Pinpoint the cell where the given text exists, returning its (x, y) midpoint coordinate. 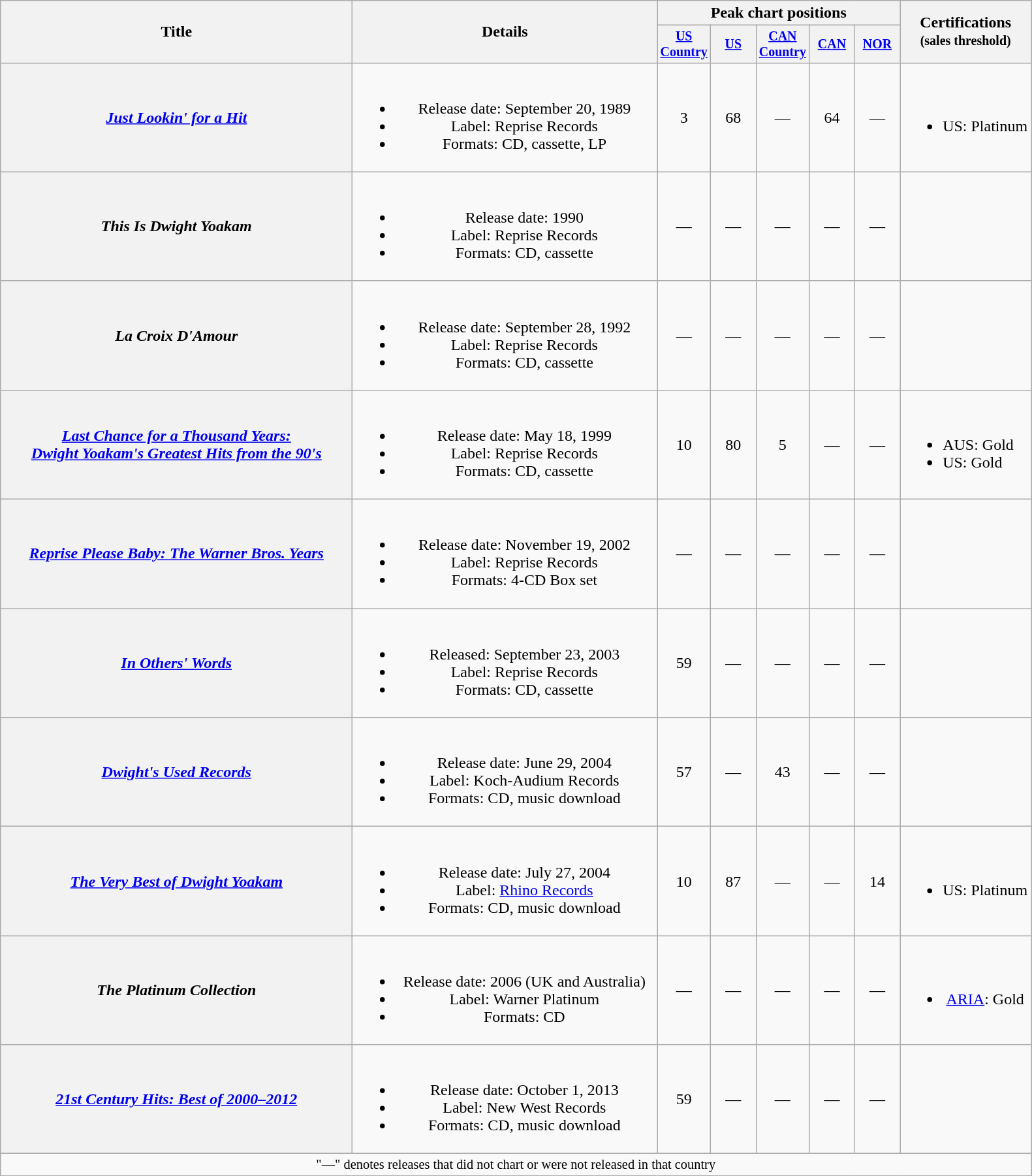
US Country (684, 44)
ARIA: Gold (966, 990)
80 (734, 444)
Dwight's Used Records (176, 772)
Last Chance for a Thousand Years:Dwight Yoakam's Greatest Hits from the 90's (176, 444)
"—" denotes releases that did not chart or were not released in that country (516, 1165)
68 (734, 118)
21st Century Hits: Best of 2000–2012 (176, 1100)
Release date: September 20, 1989Label: Reprise RecordsFormats: CD, cassette, LP (505, 118)
43 (783, 772)
CAN Country (783, 44)
Details (505, 32)
The Very Best of Dwight Yoakam (176, 882)
87 (734, 882)
Title (176, 32)
5 (783, 444)
Just Lookin' for a Hit (176, 118)
Released: September 23, 2003Label: Reprise RecordsFormats: CD, cassette (505, 663)
This Is Dwight Yoakam (176, 226)
Release date: October 1, 2013Label: New West RecordsFormats: CD, music download (505, 1100)
64 (832, 118)
The Platinum Collection (176, 990)
Release date: July 27, 2004Label: Rhino RecordsFormats: CD, music download (505, 882)
La Croix D'Amour (176, 336)
Peak chart positions (779, 13)
Release date: May 18, 1999Label: Reprise RecordsFormats: CD, cassette (505, 444)
AUS: GoldUS: Gold (966, 444)
Certifications(sales threshold) (966, 32)
14 (877, 882)
57 (684, 772)
Release date: June 29, 2004Label: Koch-Audium RecordsFormats: CD, music download (505, 772)
US (734, 44)
Release date: November 19, 2002Label: Reprise RecordsFormats: 4-CD Box set (505, 554)
Release date: 1990Label: Reprise RecordsFormats: CD, cassette (505, 226)
Reprise Please Baby: The Warner Bros. Years (176, 554)
CAN (832, 44)
In Others' Words (176, 663)
3 (684, 118)
NOR (877, 44)
Release date: September 28, 1992Label: Reprise RecordsFormats: CD, cassette (505, 336)
Release date: 2006 (UK and Australia)Label: Warner PlatinumFormats: CD (505, 990)
